For the text-containing cell, return its midpoint in (X, Y) coordinate format. 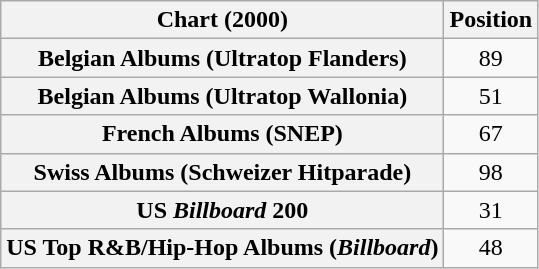
67 (491, 134)
Swiss Albums (Schweizer Hitparade) (222, 172)
US Billboard 200 (222, 210)
89 (491, 58)
Belgian Albums (Ultratop Wallonia) (222, 96)
Belgian Albums (Ultratop Flanders) (222, 58)
US Top R&B/Hip-Hop Albums (Billboard) (222, 248)
98 (491, 172)
51 (491, 96)
Position (491, 20)
French Albums (SNEP) (222, 134)
31 (491, 210)
48 (491, 248)
Chart (2000) (222, 20)
